Output the (x, y) coordinate of the center of the cell containing the given text.  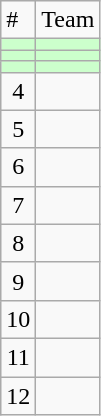
10 (18, 319)
9 (18, 281)
Team (68, 20)
7 (18, 205)
5 (18, 129)
# (18, 20)
4 (18, 91)
8 (18, 243)
12 (18, 395)
6 (18, 167)
11 (18, 357)
